From the cell containing the given text, extract its center point as (x, y) coordinate. 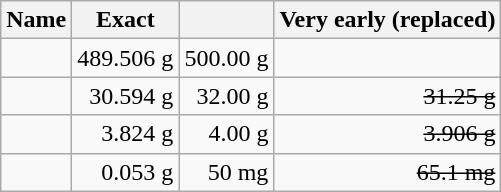
3.824 g (126, 134)
31.25 g (388, 96)
0.053 g (126, 172)
32.00 g (226, 96)
Exact (126, 20)
4.00 g (226, 134)
Name (36, 20)
500.00 g (226, 58)
30.594 g (126, 96)
3.906 g (388, 134)
50 mg (226, 172)
489.506 g (126, 58)
65.1 mg (388, 172)
Very early (replaced) (388, 20)
